Locate the cell with the specified text and output its [X, Y] center coordinate. 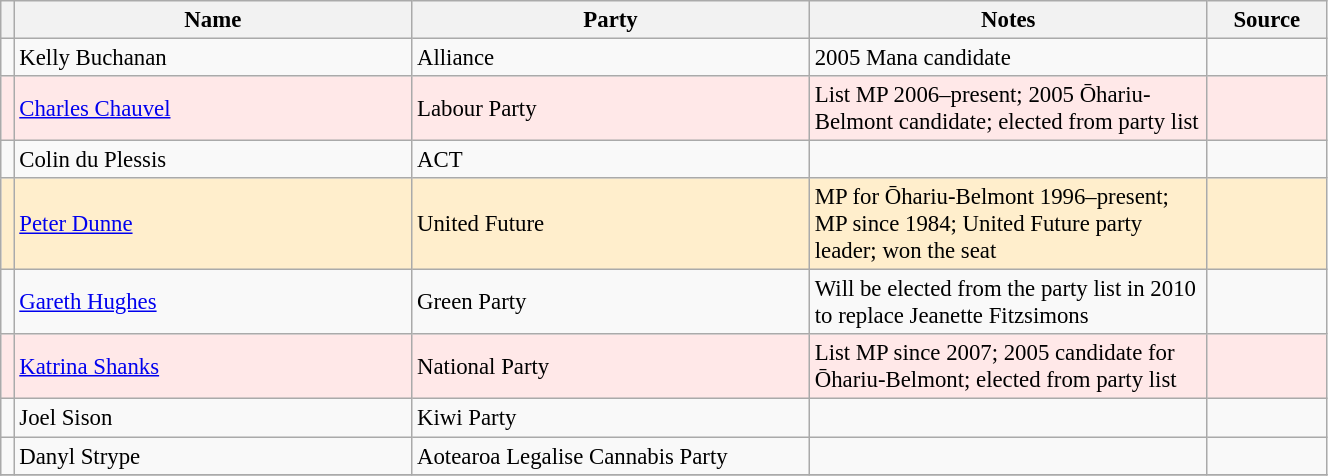
2005 Mana candidate [1008, 58]
Charles Chauvel [213, 108]
Green Party [611, 302]
ACT [611, 160]
List MP 2006–present; 2005 Ōhariu-Belmont candidate; elected from party list [1008, 108]
National Party [611, 366]
Labour Party [611, 108]
Will be elected from the party list in 2010 to replace Jeanette Fitzsimons [1008, 302]
Joel Sison [213, 418]
Kiwi Party [611, 418]
United Future [611, 224]
Danyl Strype [213, 456]
List MP since 2007; 2005 candidate for Ōhariu-Belmont; elected from party list [1008, 366]
Kelly Buchanan [213, 58]
Alliance [611, 58]
MP for Ōhariu-Belmont 1996–present; MP since 1984; United Future party leader; won the seat [1008, 224]
Notes [1008, 20]
Katrina Shanks [213, 366]
Colin du Plessis [213, 160]
Gareth Hughes [213, 302]
Peter Dunne [213, 224]
Aotearoa Legalise Cannabis Party [611, 456]
Name [213, 20]
Party [611, 20]
Source [1266, 20]
